Return [x, y] of the center of cell containing provided text 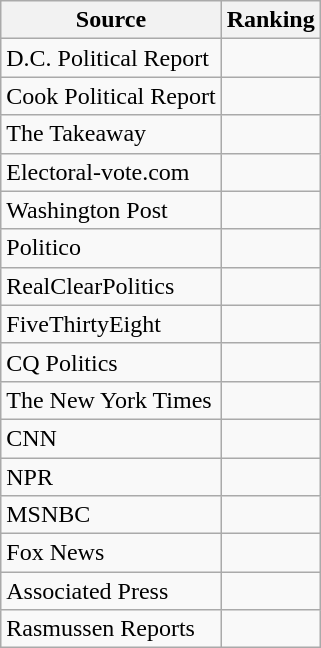
Fox News [111, 553]
Associated Press [111, 591]
Cook Political Report [111, 96]
RealClearPolitics [111, 286]
CQ Politics [111, 362]
Politico [111, 248]
Ranking [270, 20]
Washington Post [111, 210]
Rasmussen Reports [111, 629]
NPR [111, 477]
The New York Times [111, 400]
D.C. Political Report [111, 58]
FiveThirtyEight [111, 324]
CNN [111, 438]
Source [111, 20]
MSNBC [111, 515]
Electoral-vote.com [111, 172]
The Takeaway [111, 134]
